Capture the cell that displays the provided text and extract its (x, y) central coordinate. 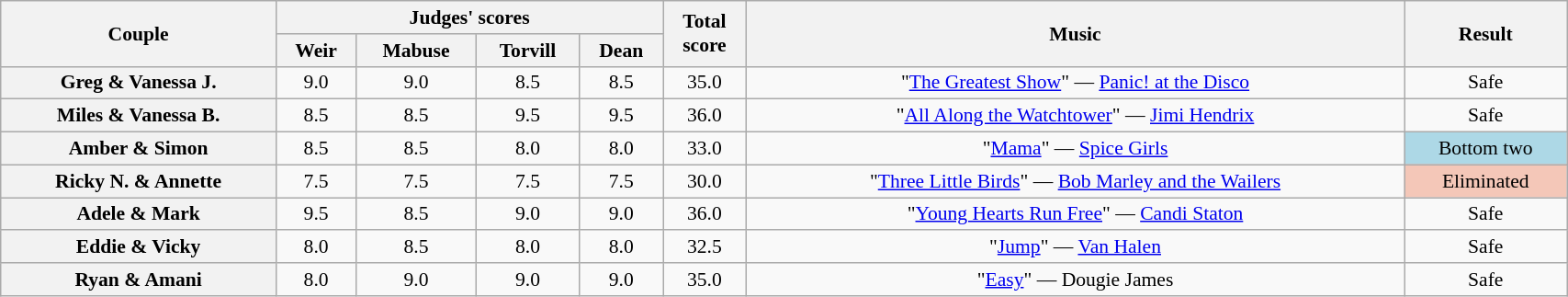
Ricky N. & Annette (139, 181)
Eliminated (1486, 181)
"Easy" — Dougie James (1075, 280)
Bottom two (1486, 149)
"Three Little Birds" — Bob Marley and the Wailers (1075, 181)
Couple (139, 33)
32.5 (705, 247)
"Jump" — Van Halen (1075, 247)
30.0 (705, 181)
"The Greatest Show" — Panic! at the Disco (1075, 83)
Torvill (527, 51)
Mabuse (417, 51)
Dean (621, 51)
"Young Hearts Run Free" — Candi Staton (1075, 214)
Greg & Vanessa J. (139, 83)
Eddie & Vicky (139, 247)
Ryan & Amani (139, 280)
Judges' scores (468, 17)
Result (1486, 33)
33.0 (705, 149)
Amber & Simon (139, 149)
"All Along the Watchtower" — Jimi Hendrix (1075, 116)
Music (1075, 33)
Adele & Mark (139, 214)
Totalscore (705, 33)
Miles & Vanessa B. (139, 116)
"Mama" — Spice Girls (1075, 149)
Weir (316, 51)
